Detect which cell encompasses the target text, then output its (X, Y) center coordinate. 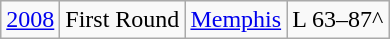
Memphis (236, 20)
L 63–87^ (338, 20)
2008 (30, 20)
First Round (122, 20)
